Find where the given text appears and provide that cell's center as [X, Y] coordinate. 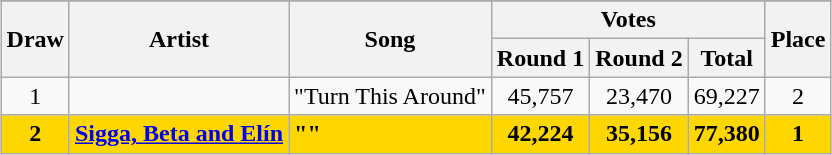
"Turn This Around" [390, 96]
Sigga, Beta and Elín [178, 134]
Draw [35, 39]
Artist [178, 39]
69,227 [726, 96]
Place [798, 39]
23,470 [639, 96]
Total [726, 58]
"" [390, 134]
77,380 [726, 134]
45,757 [540, 96]
Votes [628, 20]
Song [390, 39]
35,156 [639, 134]
Round 1 [540, 58]
42,224 [540, 134]
Round 2 [639, 58]
